Extract the (X, Y) coordinate from the center of the cell holding the provided text.  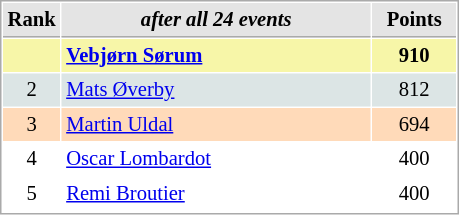
Rank (32, 20)
5 (32, 194)
Oscar Lombardot (216, 158)
4 (32, 158)
Martin Uldal (216, 124)
Mats Øverby (216, 90)
812 (414, 90)
2 (32, 90)
Vebjørn Sørum (216, 56)
Remi Broutier (216, 194)
910 (414, 56)
after all 24 events (216, 20)
694 (414, 124)
3 (32, 124)
Points (414, 20)
